Return the (X, Y) coordinate for the center point of the cell that contains the specified text.  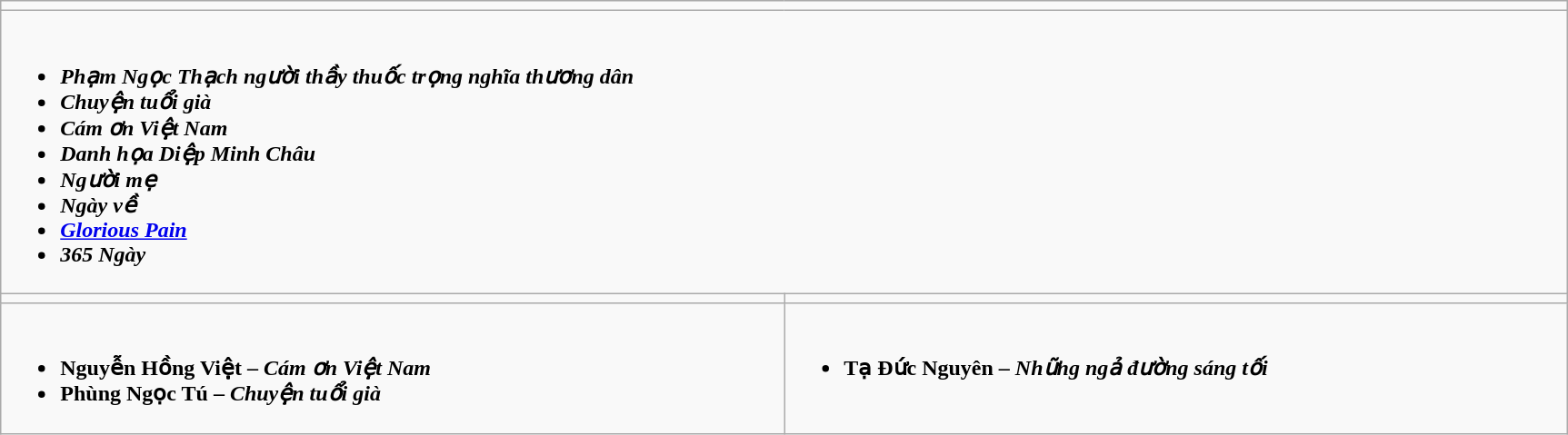
Phạm Ngọc Thạch người thầy thuốc trọng nghĩa thương dânChuyện tuổi giàCám ơn Việt NamDanh họa Diệp Minh ChâuNgười mẹNgày vềGlorious Pain365 Ngày (784, 153)
Nguyễn Hồng Việt – Cám ơn Việt Nam Phùng Ngọc Tú – Chuyện tuổi già (393, 369)
Tạ Đức Nguyên – Những ngả đường sáng tối (1176, 369)
